Extract the [X, Y] coordinate from the center of the cell holding the provided text.  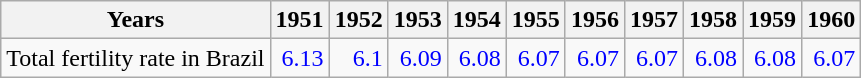
1959 [772, 20]
6.1 [358, 58]
Total fertility rate in Brazil [136, 58]
1960 [832, 20]
1953 [418, 20]
6.09 [418, 58]
1958 [712, 20]
6.13 [300, 58]
1956 [594, 20]
1957 [654, 20]
1955 [536, 20]
1951 [300, 20]
1954 [476, 20]
Years [136, 20]
1952 [358, 20]
